Determine the (x, y) coordinate at the center of the cell enclosing the given text.  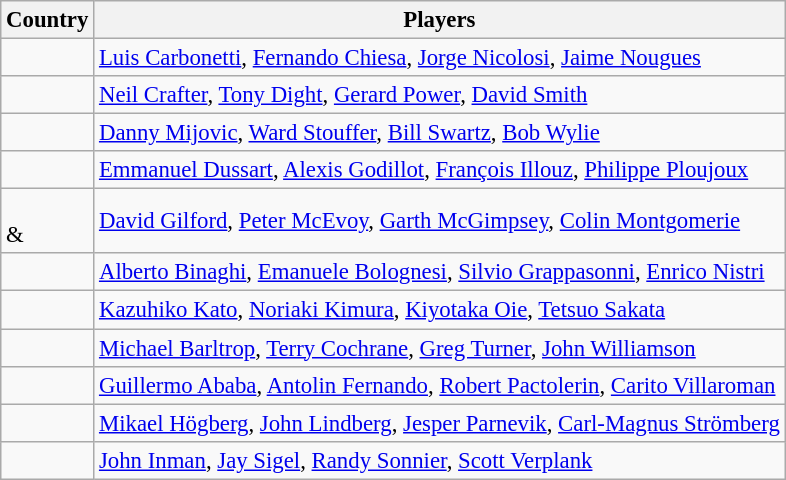
Country (48, 20)
Guillermo Ababa, Antolin Fernando, Robert Pactolerin, Carito Villaroman (440, 385)
Luis Carbonetti, Fernando Chiesa, Jorge Nicolosi, Jaime Nougues (440, 58)
David Gilford, Peter McEvoy, Garth McGimpsey, Colin Montgomerie (440, 222)
Neil Crafter, Tony Dight, Gerard Power, David Smith (440, 95)
Danny Mijovic, Ward Stouffer, Bill Swartz, Bob Wylie (440, 133)
Alberto Binaghi, Emanuele Bolognesi, Silvio Grappasonni, Enrico Nistri (440, 273)
John Inman, Jay Sigel, Randy Sonnier, Scott Verplank (440, 460)
& (48, 222)
Emmanuel Dussart, Alexis Godillot, François Illouz, Philippe Ploujoux (440, 170)
Mikael Högberg, John Lindberg, Jesper Parnevik, Carl-Magnus Strömberg (440, 423)
Kazuhiko Kato, Noriaki Kimura, Kiyotaka Oie, Tetsuo Sakata (440, 310)
Players (440, 20)
Michael Barltrop, Terry Cochrane, Greg Turner, John Williamson (440, 348)
